Locate the cell with the specified text and output its (X, Y) center coordinate. 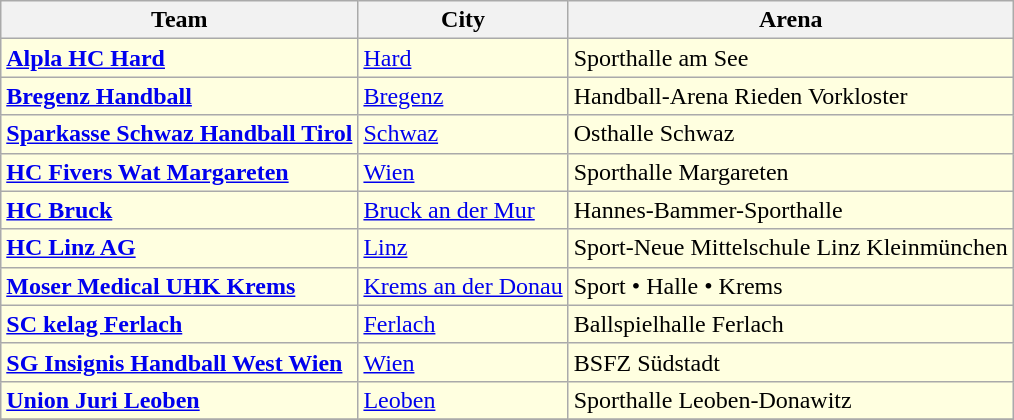
Osthalle Schwaz (790, 134)
Hannes-Bammer-Sporthalle (790, 210)
Union Juri Leoben (180, 400)
Sporthalle Margareten (790, 172)
Ballspielhalle Ferlach (790, 324)
Hard (463, 58)
HC Bruck (180, 210)
City (463, 20)
Alpla HC Hard (180, 58)
Ferlach (463, 324)
Bregenz Handball (180, 96)
Leoben (463, 400)
Bruck an der Mur (463, 210)
Handball-Arena Rieden Vorkloster (790, 96)
Sport • Halle • Krems (790, 286)
SG Insignis Handball West Wien (180, 362)
Moser Medical UHK Krems (180, 286)
Bregenz (463, 96)
BSFZ Südstadt (790, 362)
HC Fivers Wat Margareten (180, 172)
Arena (790, 20)
Linz (463, 248)
Sporthalle am See (790, 58)
Sparkasse Schwaz Handball Tirol (180, 134)
Team (180, 20)
Krems an der Donau (463, 286)
Sporthalle Leoben-Donawitz (790, 400)
HC Linz AG (180, 248)
SC kelag Ferlach (180, 324)
Sport-Neue Mittelschule Linz Kleinmünchen (790, 248)
Schwaz (463, 134)
